Identify which cell holds the provided text, then report its [X, Y] central coordinate. 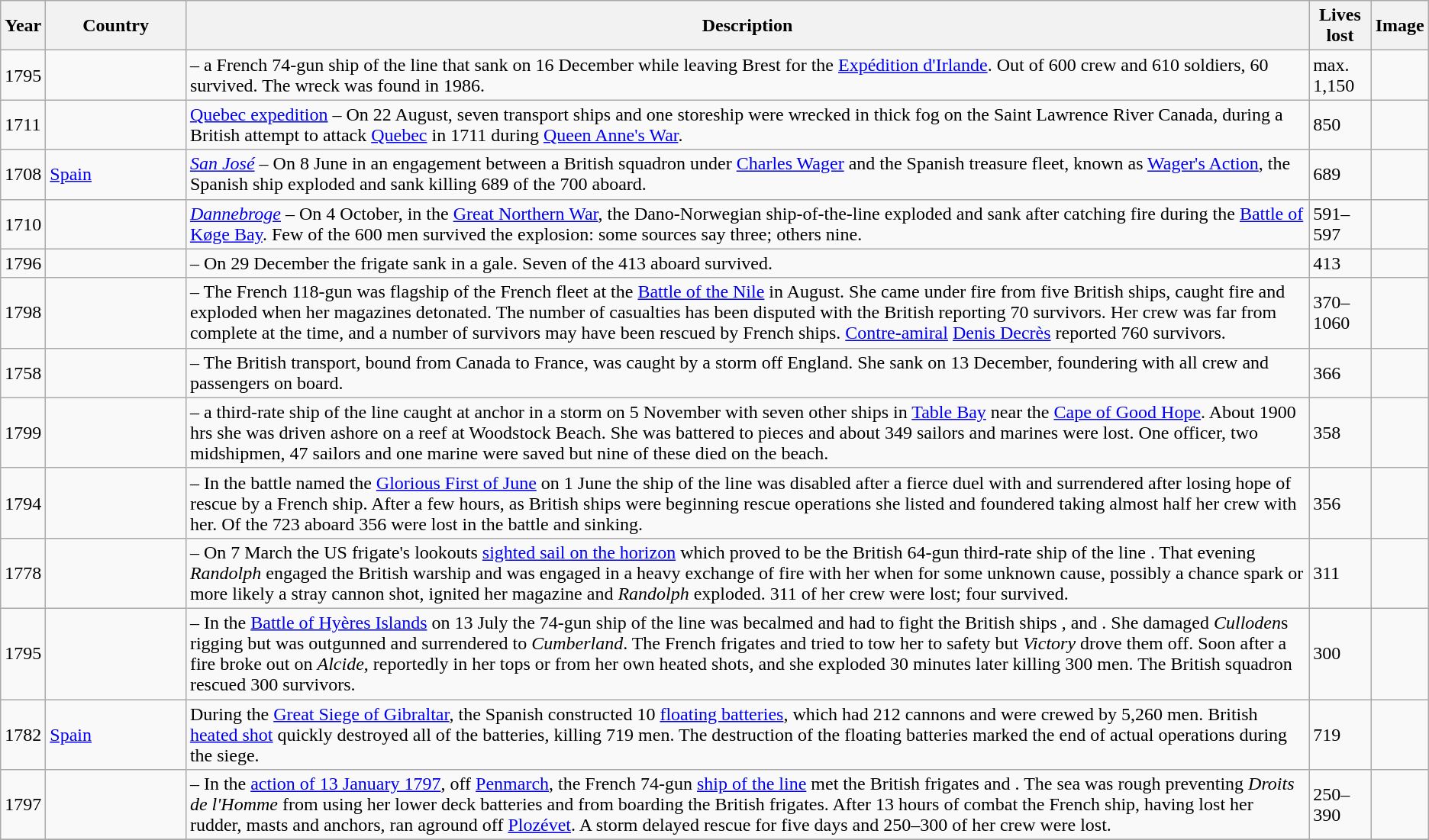
850 [1340, 125]
1782 [23, 734]
– On 29 December the frigate sank in a gale. Seven of the 413 aboard survived. [747, 263]
311 [1340, 573]
1778 [23, 573]
Image [1400, 26]
250–390 [1340, 805]
max. 1,150 [1340, 75]
413 [1340, 263]
Year [23, 26]
1711 [23, 125]
356 [1340, 503]
300 [1340, 653]
719 [1340, 734]
1710 [23, 224]
Lives lost [1340, 26]
1796 [23, 263]
1799 [23, 433]
370–1060 [1340, 313]
358 [1340, 433]
1708 [23, 174]
689 [1340, 174]
591–597 [1340, 224]
Country [116, 26]
1794 [23, 503]
1758 [23, 372]
1797 [23, 805]
Description [747, 26]
1798 [23, 313]
366 [1340, 372]
